Provide the (X, Y) coordinate of the cell's center where the given text is located.  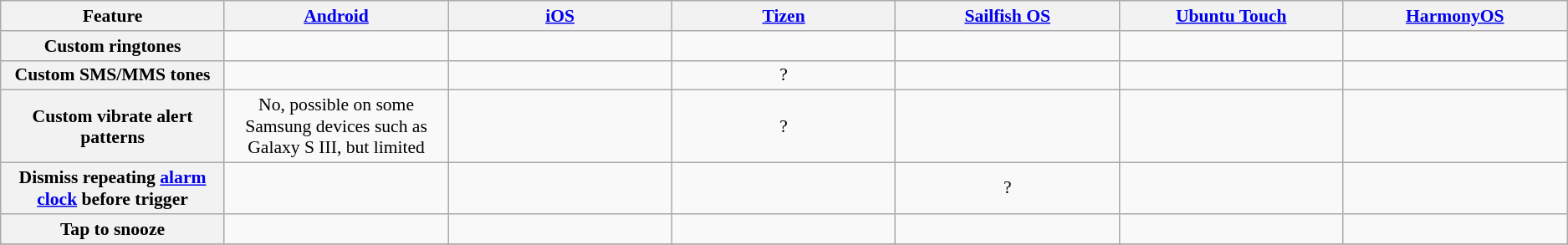
Feature (113, 16)
Custom ringtones (113, 46)
Custom vibrate alert patterns (113, 127)
No, possible on some Samsung devices such as Galaxy S III, but limited (336, 127)
Tizen (784, 16)
Android (336, 16)
Sailfish OS (1008, 16)
Tap to snooze (113, 229)
iOS (560, 16)
Dismiss repeating alarm clock before trigger (113, 189)
Custom SMS/MMS tones (113, 75)
Ubuntu Touch (1231, 16)
HarmonyOS (1455, 16)
